Extract the [X, Y] coordinate from the center of the cell holding the provided text.  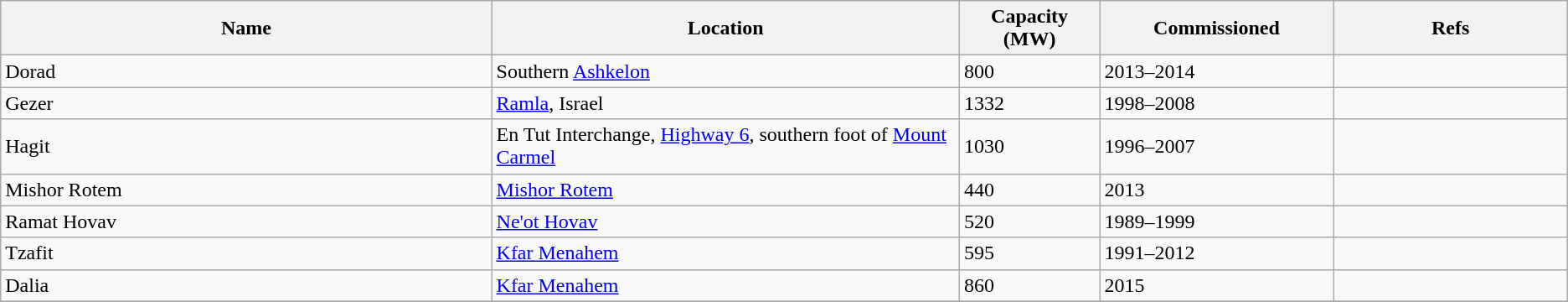
Capacity (MW) [1029, 29]
Name [246, 29]
595 [1029, 253]
Location [725, 29]
440 [1029, 190]
Hagit [246, 146]
2013 [1216, 190]
520 [1029, 221]
1998–2008 [1216, 103]
Southern Ashkelon [725, 71]
2013–2014 [1216, 71]
2015 [1216, 285]
Ramat Hovav [246, 221]
Refs [1451, 29]
Gezer [246, 103]
Dalia [246, 285]
En Tut Interchange, Highway 6, southern foot of Mount Carmel [725, 146]
1996–2007 [1216, 146]
1332 [1029, 103]
1991–2012 [1216, 253]
1030 [1029, 146]
Ramla, Israel [725, 103]
Ne'ot Hovav [725, 221]
Commissioned [1216, 29]
Dorad [246, 71]
Tzafit [246, 253]
860 [1029, 285]
1989–1999 [1216, 221]
800 [1029, 71]
